Capture the cell that displays the provided text and extract its (X, Y) central coordinate. 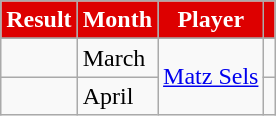
Month (117, 20)
Player (211, 20)
April (117, 96)
Result (39, 20)
March (117, 58)
Matz Sels (211, 77)
